Detect which cell encompasses the target text, then output its (x, y) center coordinate. 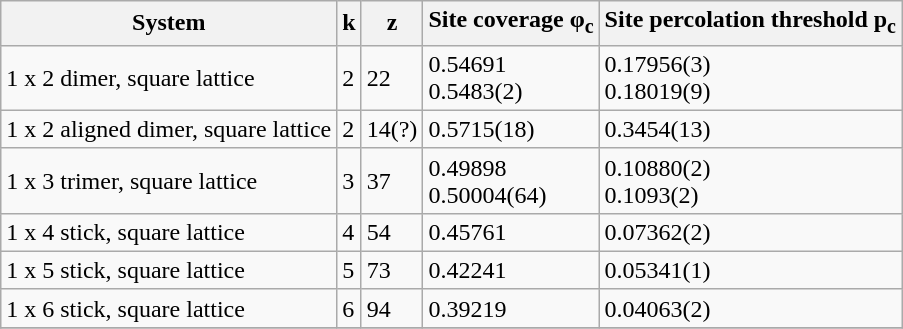
0.45761 (511, 232)
3 (349, 180)
0.04063(2) (750, 308)
0.17956(3)0.18019(9) (750, 78)
1 x 4 stick, square lattice (169, 232)
Site coverage φc (511, 23)
z (392, 23)
0.42241 (511, 270)
54 (392, 232)
22 (392, 78)
1 x 6 stick, square lattice (169, 308)
1 x 2 dimer, square lattice (169, 78)
System (169, 23)
73 (392, 270)
6 (349, 308)
0.498980.50004(64) (511, 180)
37 (392, 180)
94 (392, 308)
0.05341(1) (750, 270)
Site percolation threshold pc (750, 23)
0.07362(2) (750, 232)
4 (349, 232)
1 x 5 stick, square lattice (169, 270)
0.3454(13) (750, 129)
0.10880(2)0.1093(2) (750, 180)
1 x 2 aligned dimer, square lattice (169, 129)
14(?) (392, 129)
k (349, 23)
0.5715(18) (511, 129)
0.546910.5483(2) (511, 78)
5 (349, 270)
0.39219 (511, 308)
1 x 3 trimer, square lattice (169, 180)
